Provide the [x, y] coordinate of the cell's center where the given text is located.  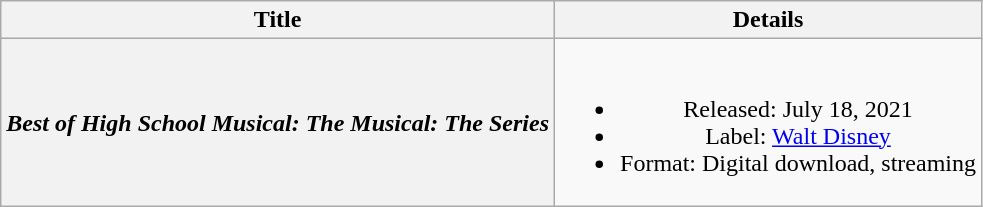
Title [278, 20]
Best of High School Musical: The Musical: The Series [278, 122]
Details [768, 20]
Released: July 18, 2021Label: Walt DisneyFormat: Digital download, streaming [768, 122]
